Search for the cell housing the specified text and yield its (X, Y) center coordinate. 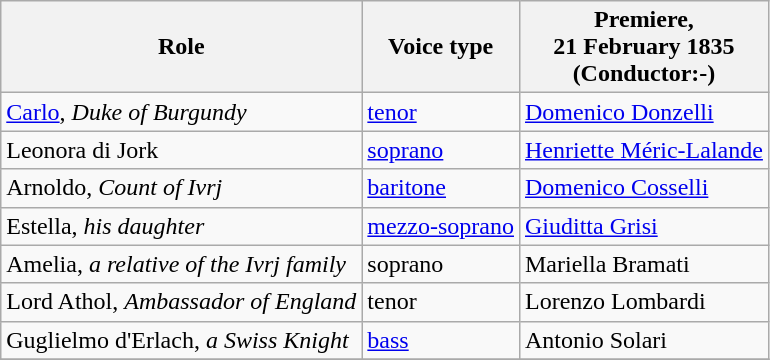
Domenico Donzelli (644, 112)
Lord Athol, Ambassador of England (182, 302)
Leonora di Jork (182, 150)
Guglielmo d'Erlach, a Swiss Knight (182, 340)
Estella, his daughter (182, 226)
bass (441, 340)
Voice type (441, 47)
Carlo, Duke of Burgundy (182, 112)
mezzo-soprano (441, 226)
Lorenzo Lombardi (644, 302)
Antonio Solari (644, 340)
Arnoldo, Count of Ivrj (182, 188)
Amelia, a relative of the Ivrj family (182, 264)
baritone (441, 188)
Role (182, 47)
Premiere,21 February 1835(Conductor:-) (644, 47)
Domenico Cosselli (644, 188)
Henriette Méric-Lalande (644, 150)
Giuditta Grisi (644, 226)
Mariella Bramati (644, 264)
